For the text-containing cell, return its midpoint in (x, y) coordinate format. 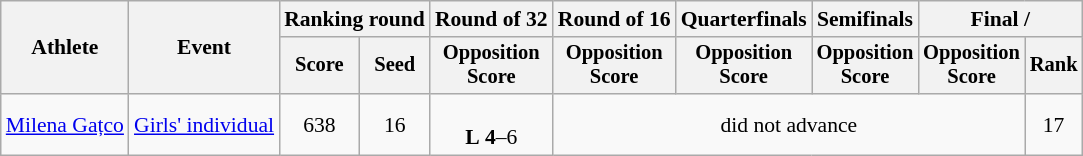
Final / (1000, 19)
Round of 32 (492, 19)
Ranking round (354, 19)
16 (395, 124)
Quarterfinals (744, 19)
Seed (395, 66)
Event (204, 48)
17 (1054, 124)
L 4–6 (492, 124)
Girls' individual (204, 124)
Score (320, 66)
Athlete (65, 48)
Semifinals (866, 19)
638 (320, 124)
Round of 16 (614, 19)
Milena Gațco (65, 124)
did not advance (789, 124)
Rank (1054, 66)
